Locate the cell with the specified text and output its [x, y] center coordinate. 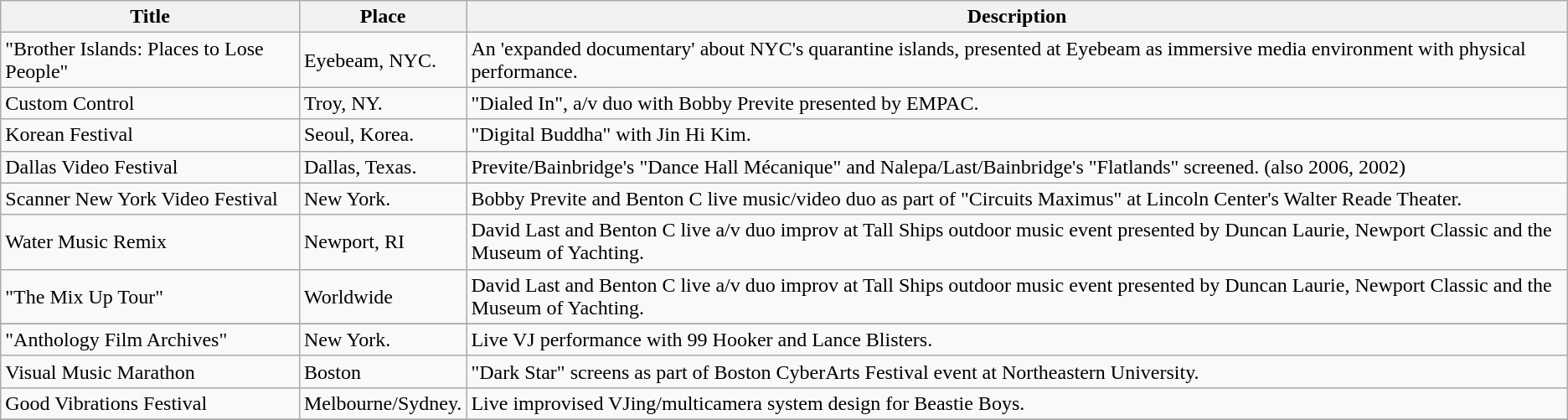
Worldwide [382, 297]
Title [151, 17]
"The Mix Up Tour" [151, 297]
Good Vibrations Festival [151, 403]
Water Music Remix [151, 241]
Eyebeam, NYC. [382, 60]
Seoul, Korea. [382, 135]
Melbourne/Sydney. [382, 403]
"Anthology Film Archives" [151, 340]
Boston [382, 371]
"Dialed In", a/v duo with Bobby Previte presented by EMPAC. [1017, 103]
Troy, NY. [382, 103]
An 'expanded documentary' about NYC's quarantine islands, presented at Eyebeam as immersive media environment with physical performance. [1017, 60]
Bobby Previte and Benton C live music/video duo as part of "Circuits Maximus" at Lincoln Center's Walter Reade Theater. [1017, 199]
Description [1017, 17]
Newport, RI [382, 241]
Place [382, 17]
Scanner New York Video Festival [151, 199]
Korean Festival [151, 135]
"Brother Islands: Places to Lose People" [151, 60]
Dallas, Texas. [382, 167]
Previte/Bainbridge's "Dance Hall Mécanique" and Nalepa/Last/Bainbridge's "Flatlands" screened. (also 2006, 2002) [1017, 167]
Live improvised VJing/multicamera system design for Beastie Boys. [1017, 403]
Visual Music Marathon [151, 371]
Custom Control [151, 103]
Live VJ performance with 99 Hooker and Lance Blisters. [1017, 340]
"Digital Buddha" with Jin Hi Kim. [1017, 135]
Dallas Video Festival [151, 167]
"Dark Star" screens as part of Boston CyberArts Festival event at Northeastern University. [1017, 371]
